Pinpoint the cell where the given text exists, returning its (x, y) midpoint coordinate. 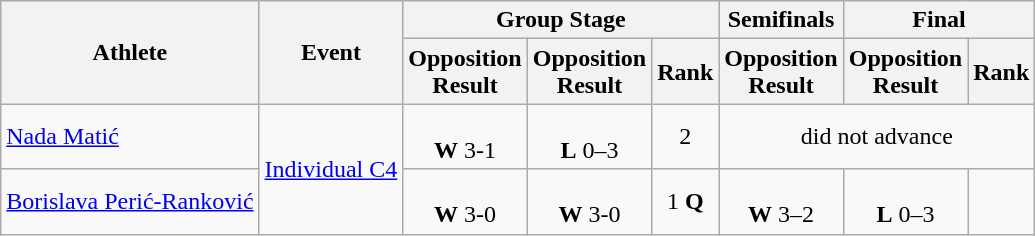
1 Q (686, 202)
Athlete (130, 52)
did not advance (877, 136)
Nada Matić (130, 136)
Individual C4 (331, 169)
Event (331, 52)
2 (686, 136)
Borislava Perić-Ranković (130, 202)
Group Stage (561, 20)
Final (939, 20)
Semifinals (781, 20)
W 3–2 (781, 202)
W 3-1 (465, 136)
